From the cell containing the given text, extract its center point as [x, y] coordinate. 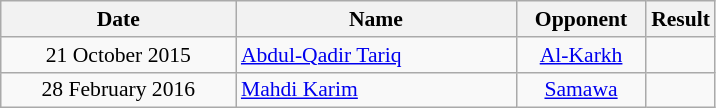
Al-Karkh [581, 55]
28 February 2016 [118, 90]
Date [118, 19]
Opponent [581, 19]
Samawa [581, 90]
Name [376, 19]
Mahdi Karim [376, 90]
Result [680, 19]
21 October 2015 [118, 55]
Abdul-Qadir Tariq [376, 55]
